For the text-containing cell, return its midpoint in (x, y) coordinate format. 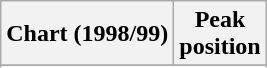
Peakposition (220, 34)
Chart (1998/99) (88, 34)
